Search for the cell housing the specified text and yield its [x, y] center coordinate. 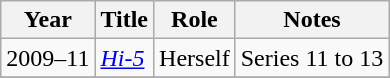
Series 11 to 13 [312, 58]
Role [195, 20]
Herself [195, 58]
Title [124, 20]
Notes [312, 20]
2009–11 [48, 58]
Hi-5 [124, 58]
Year [48, 20]
